For the text-containing cell, return its midpoint in [X, Y] coordinate format. 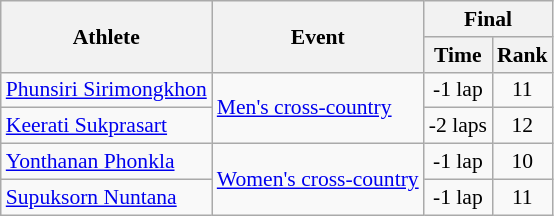
Supuksorn Nuntana [106, 197]
Women's cross-country [318, 180]
-2 laps [458, 126]
12 [522, 126]
Men's cross-country [318, 108]
Event [318, 36]
Athlete [106, 36]
Time [458, 55]
10 [522, 162]
Phunsiri Sirimongkhon [106, 90]
Rank [522, 55]
Final [488, 19]
Keerati Sukprasart [106, 126]
Yonthanan Phonkla [106, 162]
